Scan for the cell matching the given text and deliver its (x, y) coordinate at center. 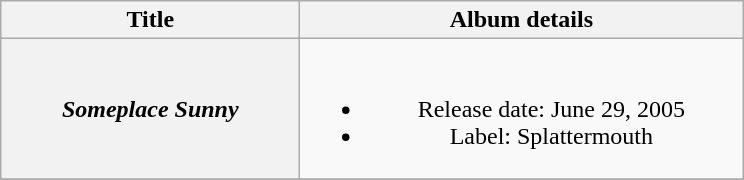
Title (150, 20)
Album details (522, 20)
Someplace Sunny (150, 109)
Release date: June 29, 2005Label: Splattermouth (522, 109)
